Return [x, y] of the center of cell containing provided text 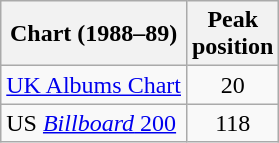
Chart (1988–89) [94, 34]
US Billboard 200 [94, 123]
UK Albums Chart [94, 85]
Peakposition [232, 34]
118 [232, 123]
20 [232, 85]
